Detect which cell encompasses the target text, then output its [x, y] center coordinate. 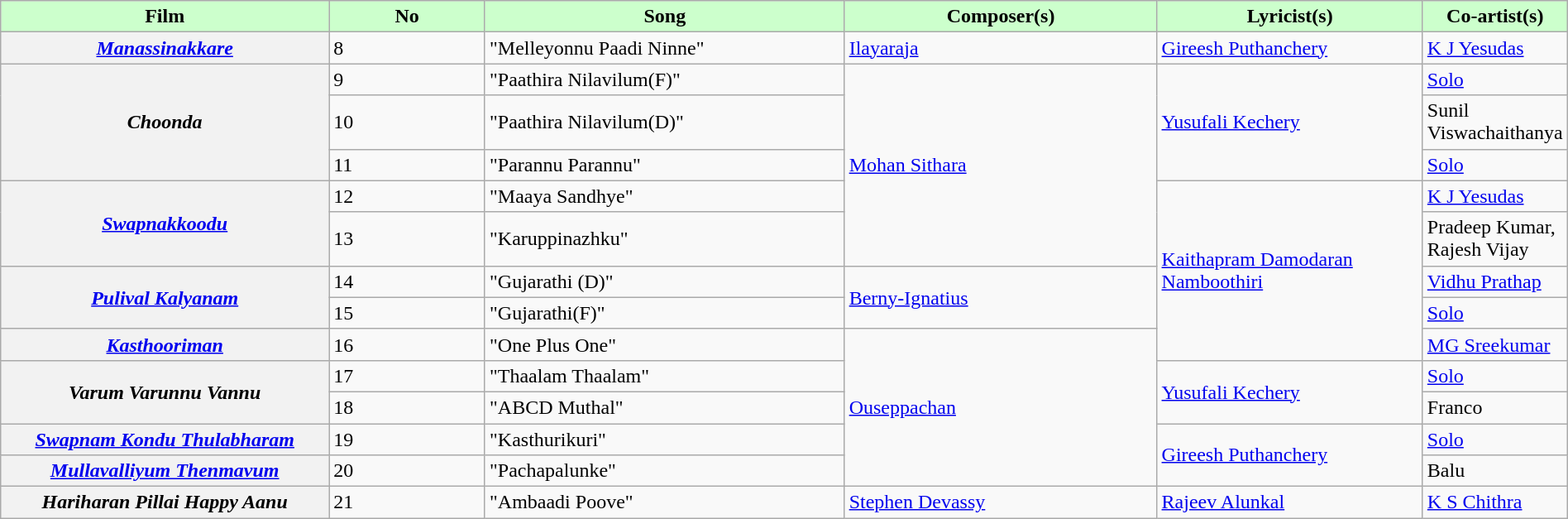
19 [407, 440]
14 [407, 281]
Lyricist(s) [1290, 17]
Kaithapram Damodaran Namboothiri [1290, 270]
Pradeep Kumar, Rajesh Vijay [1495, 238]
Kasthooriman [165, 344]
"Parannu Parannu" [665, 165]
11 [407, 165]
Rajeev Alunkal [1290, 502]
10 [407, 123]
Ilayaraja [1001, 48]
Swapnakkoodu [165, 223]
9 [407, 79]
Pulival Kalyanam [165, 297]
"Karuppinazhku" [665, 238]
Sunil Viswachaithanya [1495, 123]
12 [407, 196]
Co-artist(s) [1495, 17]
"One Plus One" [665, 344]
"Maaya Sandhye" [665, 196]
Berny-Ignatius [1001, 297]
Mullavalliyum Thenmavum [165, 471]
"Melleyonnu Paadi Ninne" [665, 48]
Stephen Devassy [1001, 502]
"Pachapalunke" [665, 471]
MG Sreekumar [1495, 344]
16 [407, 344]
13 [407, 238]
K S Chithra [1495, 502]
Vidhu Prathap [1495, 281]
15 [407, 313]
Choonda [165, 123]
Manassinakkare [165, 48]
"Ambaadi Poove" [665, 502]
20 [407, 471]
"ABCD Muthal" [665, 407]
Swapnam Kondu Thulabharam [165, 440]
Hariharan Pillai Happy Aanu [165, 502]
Film [165, 17]
Song [665, 17]
21 [407, 502]
"Gujarathi (D)" [665, 281]
18 [407, 407]
8 [407, 48]
17 [407, 376]
Varum Varunnu Vannu [165, 392]
"Paathira Nilavilum(D)" [665, 123]
"Paathira Nilavilum(F)" [665, 79]
No [407, 17]
Balu [1495, 471]
"Kasthurikuri" [665, 440]
Franco [1495, 407]
Mohan Sithara [1001, 165]
Ouseppachan [1001, 407]
"Gujarathi(F)" [665, 313]
"Thaalam Thaalam" [665, 376]
Composer(s) [1001, 17]
